Find where the given text appears and provide that cell's center as (x, y) coordinate. 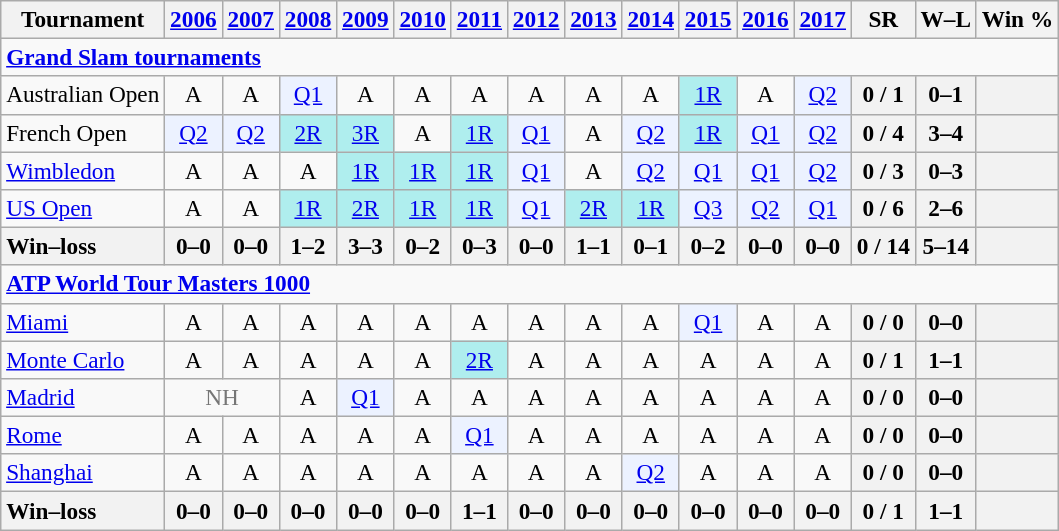
0 / 6 (883, 208)
2017 (822, 19)
2007 (250, 19)
Australian Open (83, 95)
Rome (83, 435)
Miami (83, 322)
Win % (1017, 19)
3–4 (946, 133)
Madrid (83, 397)
5–14 (946, 246)
2–6 (946, 208)
Wimbledon (83, 170)
Monte Carlo (83, 359)
Grand Slam tournaments (530, 57)
0 / 3 (883, 170)
2009 (366, 19)
Tournament (83, 19)
Q3 (708, 208)
2013 (594, 19)
3–3 (366, 246)
0 / 14 (883, 246)
ATP World Tour Masters 1000 (530, 284)
US Open (83, 208)
SR (883, 19)
2011 (479, 19)
NH (222, 397)
2014 (650, 19)
1–2 (308, 246)
2015 (708, 19)
2008 (308, 19)
2012 (536, 19)
2006 (194, 19)
Shanghai (83, 473)
0 / 4 (883, 133)
French Open (83, 133)
2010 (422, 19)
3R (366, 133)
W–L (946, 19)
2016 (766, 19)
